Return the (X, Y) coordinate for the center point of the cell that contains the specified text.  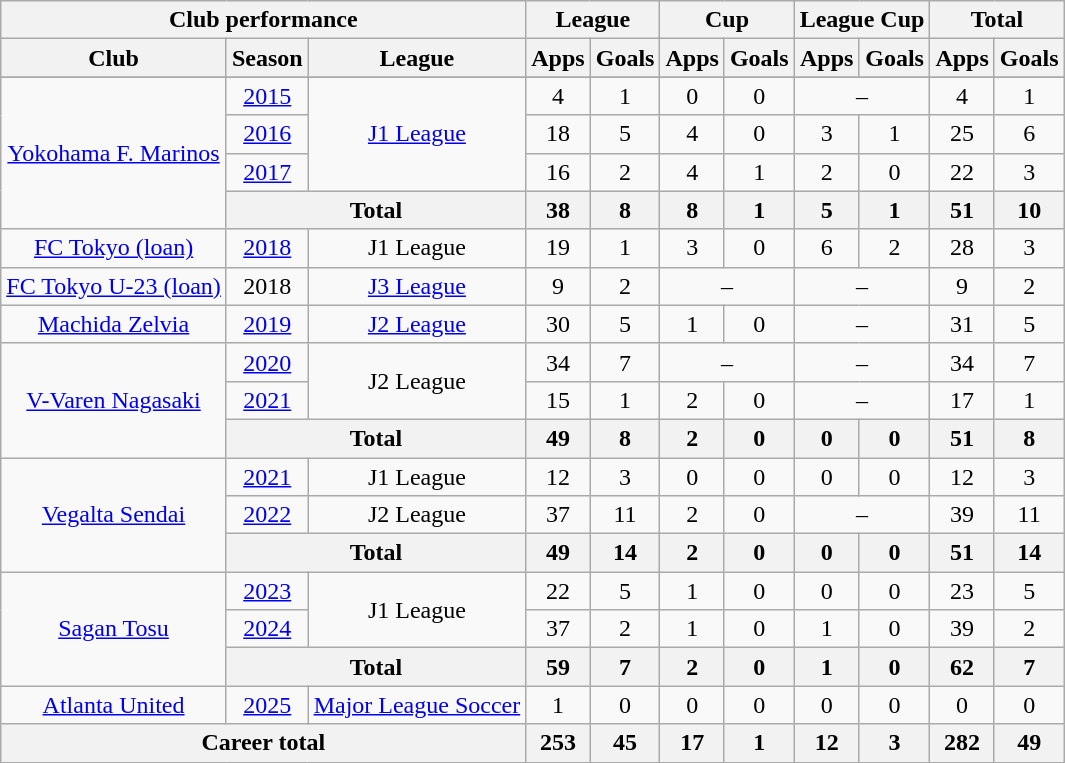
59 (558, 667)
League Cup (862, 20)
Yokohama F. Marinos (114, 153)
38 (558, 210)
253 (558, 743)
10 (1029, 210)
62 (962, 667)
Club (114, 58)
19 (558, 248)
45 (625, 743)
FC Tokyo U-23 (loan) (114, 286)
Machida Zelvia (114, 324)
30 (558, 324)
2016 (267, 134)
Sagan Tosu (114, 629)
2020 (267, 362)
31 (962, 324)
J3 League (417, 286)
23 (962, 591)
282 (962, 743)
2015 (267, 96)
2023 (267, 591)
2017 (267, 172)
FC Tokyo (loan) (114, 248)
25 (962, 134)
Club performance (264, 20)
Career total (264, 743)
2024 (267, 629)
Season (267, 58)
28 (962, 248)
Cup (727, 20)
V-Varen Nagasaki (114, 400)
15 (558, 400)
Atlanta United (114, 705)
2022 (267, 515)
16 (558, 172)
2025 (267, 705)
18 (558, 134)
Major League Soccer (417, 705)
Vegalta Sendai (114, 515)
2019 (267, 324)
